Provide the (X, Y) coordinate of the cell's center where the given text is located.  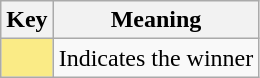
Indicates the winner (156, 58)
Key (27, 20)
Meaning (156, 20)
